Scan for the cell matching the given text and deliver its (X, Y) coordinate at center. 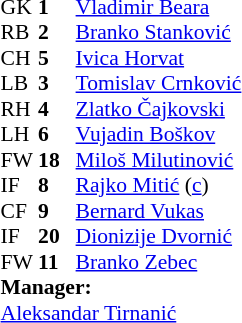
5 (57, 58)
RB (20, 33)
9 (57, 211)
Dionizije Dvornić (159, 237)
Vujadin Boškov (159, 135)
3 (57, 83)
4 (57, 109)
Manager: (122, 287)
LH (20, 135)
11 (57, 262)
20 (57, 237)
Tomislav Crnković (159, 83)
CH (20, 58)
6 (57, 135)
Branko Zebec (159, 262)
Zlatko Čajkovski (159, 109)
Miloš Milutinović (159, 160)
8 (57, 185)
Bernard Vukas (159, 211)
Rajko Mitić (c) (159, 185)
18 (57, 160)
Ivica Horvat (159, 58)
Branko Stanković (159, 33)
2 (57, 33)
CF (20, 211)
LB (20, 83)
RH (20, 109)
